Determine the (x, y) coordinate at the center of the cell enclosing the given text.  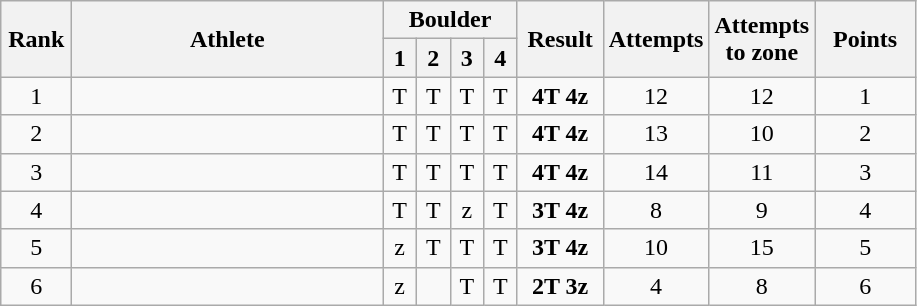
Points (866, 39)
Result (560, 39)
Attempts (656, 39)
9 (762, 210)
15 (762, 248)
Attempts to zone (762, 39)
2T 3z (560, 286)
Athlete (228, 39)
13 (656, 134)
Boulder (450, 20)
11 (762, 172)
14 (656, 172)
Rank (36, 39)
